Extract the [X, Y] coordinate from the center of the cell holding the provided text.  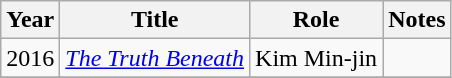
Role [316, 20]
The Truth Beneath [155, 58]
Kim Min-jin [316, 58]
Notes [417, 20]
Title [155, 20]
Year [30, 20]
2016 [30, 58]
